Return (X, Y) of the center of cell containing provided text 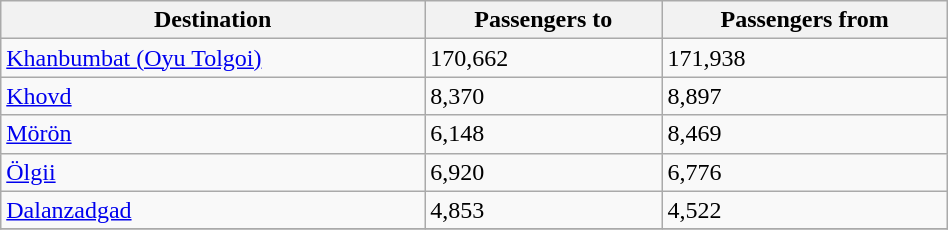
6,148 (544, 134)
Passengers to (544, 20)
8,469 (804, 134)
8,370 (544, 96)
Passengers from (804, 20)
170,662 (544, 58)
Dalanzadgad (213, 210)
Mörön (213, 134)
Khovd (213, 96)
Destination (213, 20)
6,920 (544, 172)
171,938 (804, 58)
6,776 (804, 172)
4,522 (804, 210)
Khanbumbat (Oyu Tolgoi) (213, 58)
4,853 (544, 210)
8,897 (804, 96)
Ölgii (213, 172)
